Determine the (x, y) coordinate at the center of the cell enclosing the given text.  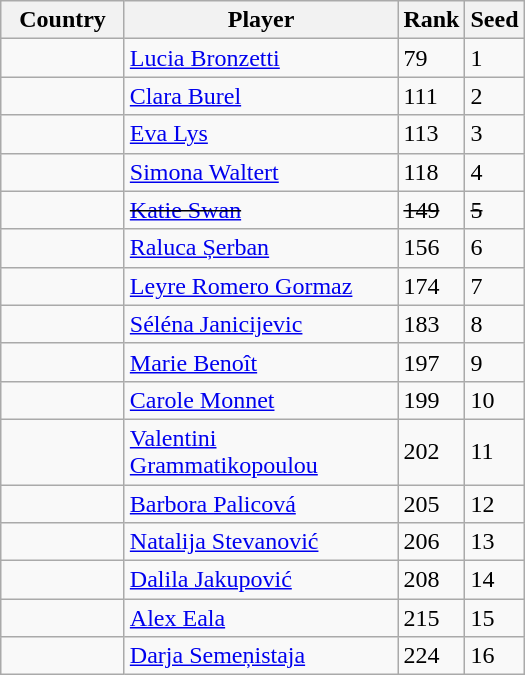
Raluca Șerban (261, 248)
183 (432, 324)
7 (494, 286)
118 (432, 172)
Natalija Stevanović (261, 542)
Leyre Romero Gormaz (261, 286)
1 (494, 58)
Simona Waltert (261, 172)
Seed (494, 20)
11 (494, 452)
Valentini Grammatikopoulou (261, 452)
205 (432, 503)
16 (494, 656)
Alex Eala (261, 618)
8 (494, 324)
Country (63, 20)
197 (432, 362)
199 (432, 400)
224 (432, 656)
202 (432, 452)
10 (494, 400)
14 (494, 580)
Barbora Palicová (261, 503)
111 (432, 96)
Lucia Bronzetti (261, 58)
Dalila Jakupović (261, 580)
6 (494, 248)
5 (494, 210)
Darja Semeņistaja (261, 656)
Rank (432, 20)
156 (432, 248)
15 (494, 618)
9 (494, 362)
12 (494, 503)
206 (432, 542)
13 (494, 542)
4 (494, 172)
208 (432, 580)
149 (432, 210)
3 (494, 134)
Séléna Janicijevic (261, 324)
Marie Benoît (261, 362)
174 (432, 286)
215 (432, 618)
79 (432, 58)
Carole Monnet (261, 400)
2 (494, 96)
Player (261, 20)
113 (432, 134)
Clara Burel (261, 96)
Eva Lys (261, 134)
Katie Swan (261, 210)
